Identify which cell holds the provided text, then report its (X, Y) central coordinate. 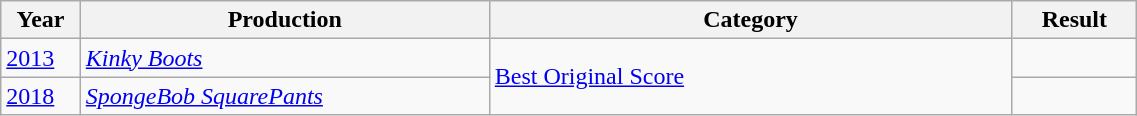
Best Original Score (750, 77)
Result (1074, 20)
Category (750, 20)
2018 (41, 96)
Year (41, 20)
Kinky Boots (284, 58)
SpongeBob SquarePants (284, 96)
2013 (41, 58)
Production (284, 20)
